From the cell containing the given text, extract its center point as [X, Y] coordinate. 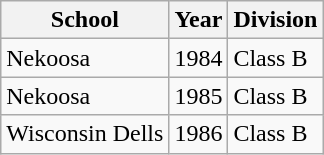
Division [276, 20]
Year [198, 20]
Wisconsin Dells [85, 134]
1986 [198, 134]
School [85, 20]
1984 [198, 58]
1985 [198, 96]
